Find where the given text appears and provide that cell's center as (x, y) coordinate. 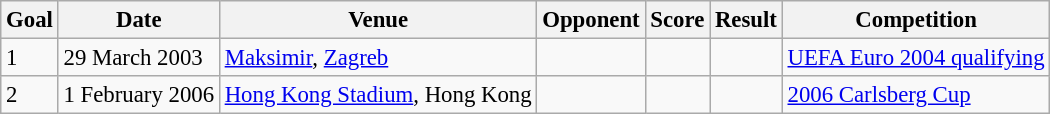
Date (138, 20)
Hong Kong Stadium, Hong Kong (378, 95)
Competition (916, 20)
1 February 2006 (138, 95)
29 March 2003 (138, 58)
2006 Carlsberg Cup (916, 95)
Result (746, 20)
Score (678, 20)
1 (30, 58)
Venue (378, 20)
Opponent (591, 20)
Maksimir, Zagreb (378, 58)
UEFA Euro 2004 qualifying (916, 58)
Goal (30, 20)
2 (30, 95)
